Detect which cell encompasses the target text, then output its [x, y] center coordinate. 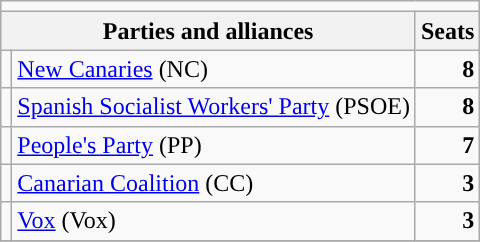
7 [447, 145]
Vox (Vox) [214, 221]
Parties and alliances [208, 31]
Spanish Socialist Workers' Party (PSOE) [214, 107]
New Canaries (NC) [214, 69]
Seats [447, 31]
People's Party (PP) [214, 145]
Canarian Coalition (CC) [214, 183]
